Capture the cell that displays the provided text and extract its (x, y) central coordinate. 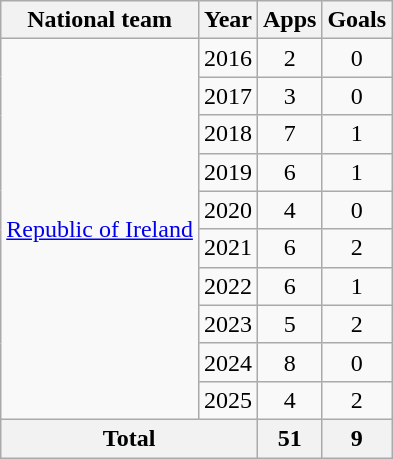
2021 (228, 248)
Goals (357, 20)
7 (289, 134)
5 (289, 324)
2022 (228, 286)
2020 (228, 210)
2019 (228, 172)
2024 (228, 362)
Year (228, 20)
Republic of Ireland (100, 230)
2023 (228, 324)
51 (289, 438)
Total (130, 438)
3 (289, 96)
2018 (228, 134)
8 (289, 362)
2017 (228, 96)
9 (357, 438)
2016 (228, 58)
National team (100, 20)
Apps (289, 20)
2025 (228, 400)
